Scan for the cell matching the given text and deliver its [X, Y] coordinate at center. 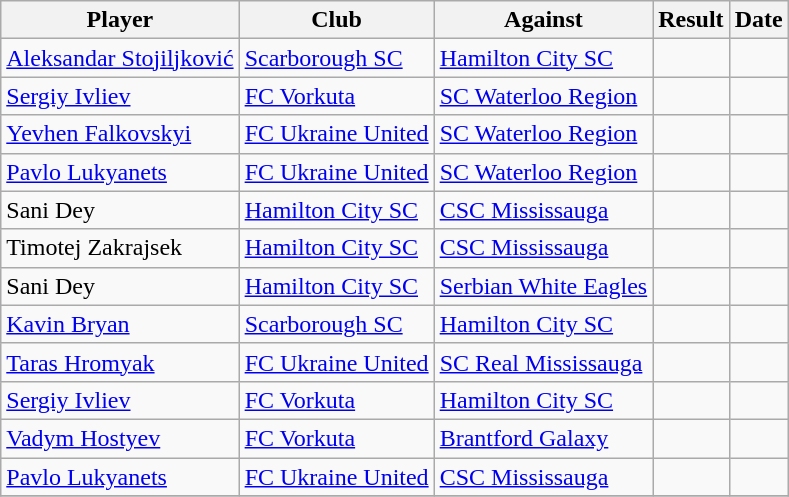
SC Real Mississauga [544, 362]
Result [691, 20]
Against [544, 20]
Timotej Zakrajsek [120, 248]
Serbian White Eagles [544, 286]
Club [336, 20]
Date [758, 20]
Yevhen Falkovskyi [120, 134]
Vadym Hostyev [120, 438]
Brantford Galaxy [544, 438]
Taras Hromyak [120, 362]
Aleksandar Stojiljković [120, 58]
Player [120, 20]
Kavin Bryan [120, 324]
